Return the (x, y) coordinate for the center point of the cell that contains the specified text.  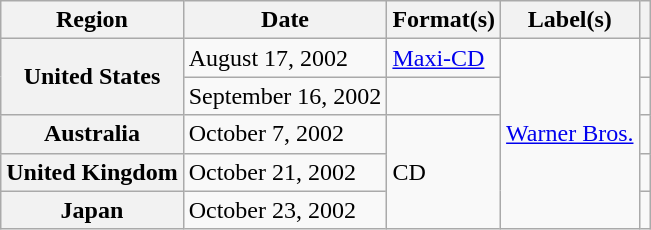
August 17, 2002 (285, 58)
October 7, 2002 (285, 134)
Warner Bros. (570, 134)
Format(s) (444, 20)
September 16, 2002 (285, 96)
Date (285, 20)
United States (92, 77)
Region (92, 20)
Label(s) (570, 20)
October 23, 2002 (285, 210)
Japan (92, 210)
October 21, 2002 (285, 172)
United Kingdom (92, 172)
Maxi-CD (444, 58)
Australia (92, 134)
CD (444, 172)
